For the text-containing cell, return its midpoint in [x, y] coordinate format. 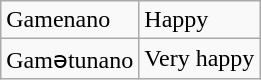
Very happy [200, 59]
Happy [200, 20]
Gamenano [70, 20]
Gamətunano [70, 59]
